Return (x, y) of the center of cell containing provided text 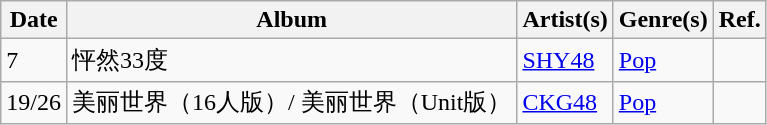
CKG48 (565, 102)
19/26 (34, 102)
Date (34, 20)
美丽世界（16人版）/ 美丽世界（Unit版） (291, 102)
Album (291, 20)
7 (34, 60)
Ref. (740, 20)
怦然33度 (291, 60)
Artist(s) (565, 20)
Genre(s) (663, 20)
SHY48 (565, 60)
